From the cell containing the given text, extract its center point as [X, Y] coordinate. 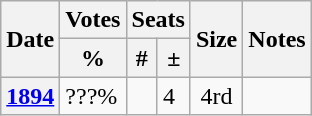
% [93, 58]
± [174, 58]
???% [93, 96]
1894 [30, 96]
Date [30, 39]
4 [174, 96]
Notes [277, 39]
# [142, 58]
Seats [158, 20]
Size [216, 39]
4rd [216, 96]
Votes [93, 20]
